For the text-containing cell, return its midpoint in (X, Y) coordinate format. 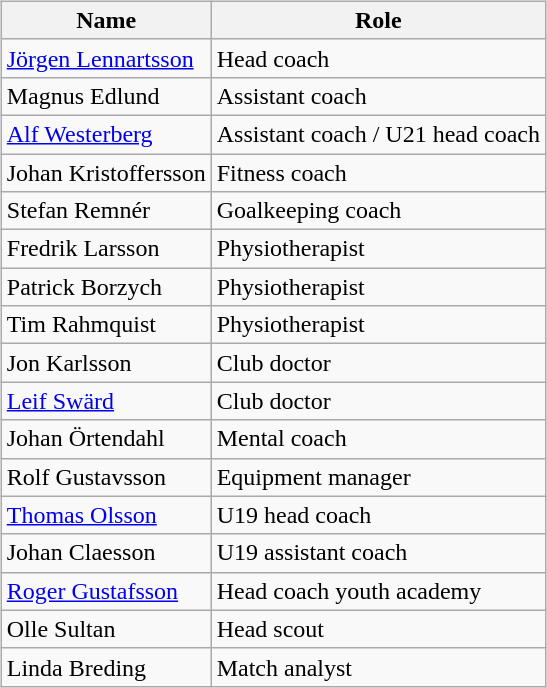
Linda Breding (106, 667)
Rolf Gustavsson (106, 477)
Johan Claesson (106, 553)
Jon Karlsson (106, 363)
U19 assistant coach (378, 553)
Leif Swärd (106, 401)
Fredrik Larsson (106, 249)
Goalkeeping coach (378, 211)
Fitness coach (378, 173)
Magnus Edlund (106, 96)
Thomas Olsson (106, 515)
U19 head coach (378, 515)
Head coach youth academy (378, 591)
Match analyst (378, 667)
Head coach (378, 58)
Stefan Remnér (106, 211)
Tim Rahmquist (106, 325)
Patrick Borzych (106, 287)
Alf Westerberg (106, 134)
Olle Sultan (106, 629)
Roger Gustafsson (106, 591)
Equipment manager (378, 477)
Johan Kristoffersson (106, 173)
Head scout (378, 629)
Role (378, 20)
Assistant coach (378, 96)
Assistant coach / U21 head coach (378, 134)
Johan Örtendahl (106, 439)
Mental coach (378, 439)
Name (106, 20)
Jörgen Lennartsson (106, 58)
